Find where the given text appears and provide that cell's center as [X, Y] coordinate. 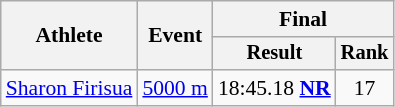
Final [303, 19]
18:45.18 NR [274, 88]
Result [274, 54]
Athlete [70, 36]
5000 m [174, 88]
17 [365, 88]
Sharon Firisua [70, 88]
Event [174, 36]
Rank [365, 54]
